Detect which cell encompasses the target text, then output its (X, Y) center coordinate. 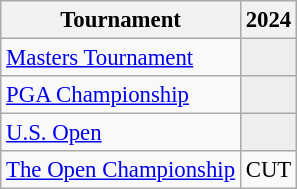
Tournament (121, 20)
Masters Tournament (121, 58)
CUT (268, 170)
2024 (268, 20)
PGA Championship (121, 95)
The Open Championship (121, 170)
U.S. Open (121, 133)
